Provide the (x, y) coordinate of the cell's center where the given text is located.  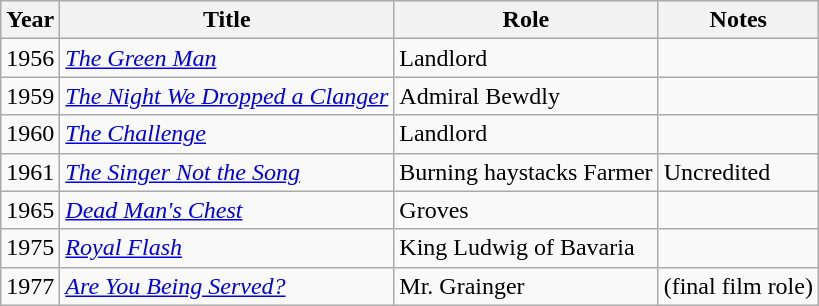
(final film role) (738, 286)
The Singer Not the Song (227, 172)
Groves (526, 210)
Admiral Bewdly (526, 96)
King Ludwig of Bavaria (526, 248)
1975 (30, 248)
Dead Man's Chest (227, 210)
Year (30, 20)
The Challenge (227, 134)
1960 (30, 134)
Are You Being Served? (227, 286)
1961 (30, 172)
1977 (30, 286)
Burning haystacks Farmer (526, 172)
Mr. Grainger (526, 286)
1959 (30, 96)
The Green Man (227, 58)
Title (227, 20)
Role (526, 20)
Uncredited (738, 172)
1956 (30, 58)
Royal Flash (227, 248)
1965 (30, 210)
Notes (738, 20)
The Night We Dropped a Clanger (227, 96)
